Detect which cell encompasses the target text, then output its [x, y] center coordinate. 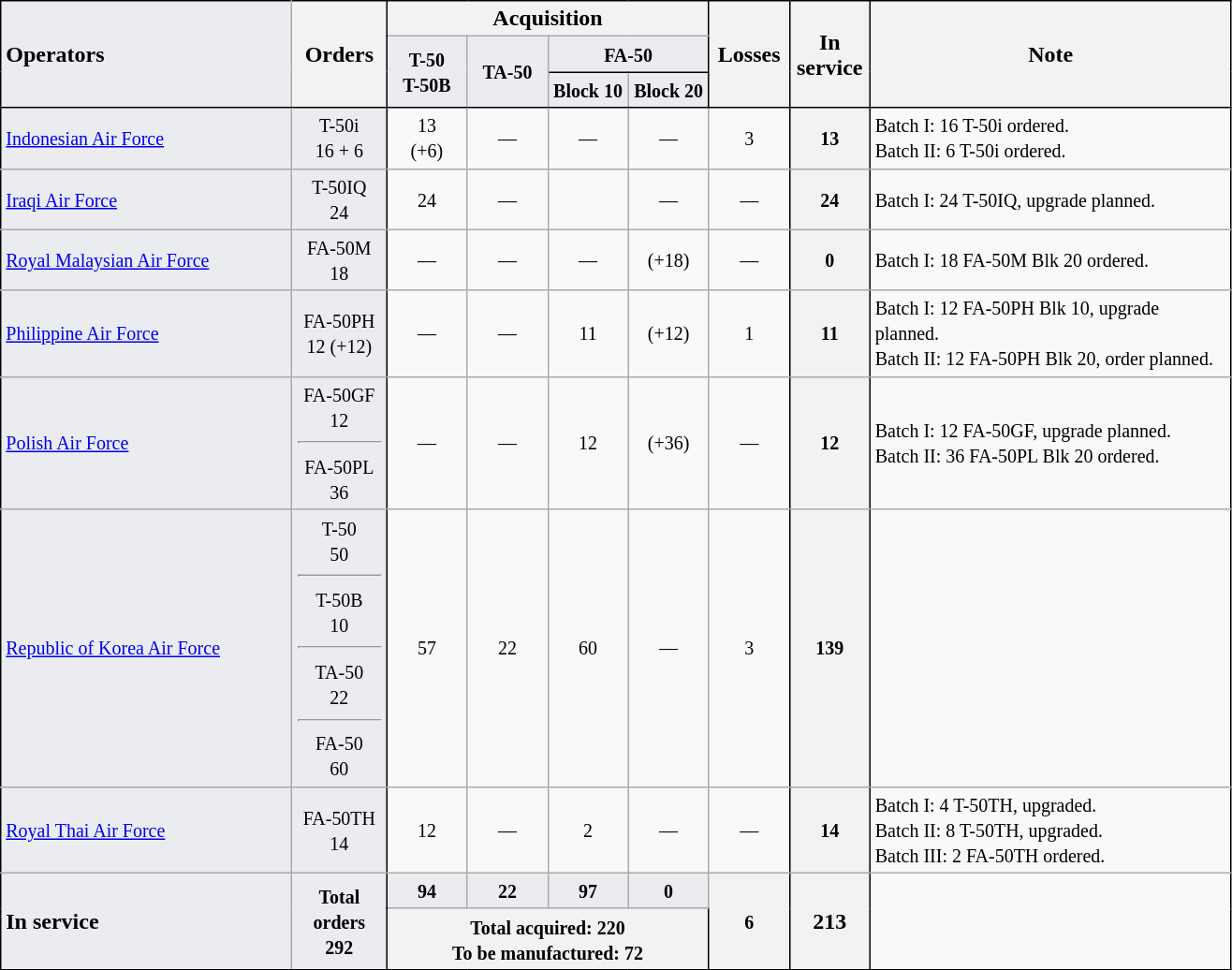
Losses [749, 54]
Batch I: 12 FA-50GF, upgrade planned.Batch II: 36 FA-50PL Blk 20 ordered. [1050, 443]
Batch I: 4 T-50TH, upgraded.Batch II: 8 T-50TH, upgraded.Batch III: 2 FA-50TH ordered. [1050, 830]
FA-50PH12 (+12) [339, 333]
FA-50GF12FA-50PL36 [339, 443]
T-5050T-50B10TA-5022FA-5060 [339, 648]
Batch I: 24 T-50IQ, upgrade planned. [1050, 198]
FA-50 [628, 54]
Orders [339, 54]
Batch I: 18 FA-50M Blk 20 ordered. [1050, 260]
T-50T-50B [427, 72]
Total acquired: 220To be manufactured: 72 [548, 938]
1 [749, 333]
T-50IQ24 [339, 198]
(+18) [668, 260]
14 [829, 830]
Operators [146, 54]
Iraqi Air Force [146, 198]
6 [749, 921]
13(+6) [427, 139]
(+36) [668, 443]
Block 10 [588, 90]
Block 20 [668, 90]
Royal Malaysian Air Force [146, 260]
Total orders292 [339, 921]
T-50i16 + 6 [339, 139]
Batch I: 16 T-50i ordered.Batch II: 6 T-50i ordered. [1050, 139]
139 [829, 648]
60 [588, 648]
Batch I: 12 FA-50PH Blk 10, upgrade planned.Batch II: 12 FA-50PH Blk 20, order planned. [1050, 333]
Note [1050, 54]
FA-50M18 [339, 260]
94 [427, 890]
97 [588, 890]
Philippine Air Force [146, 333]
Royal Thai Air Force [146, 830]
213 [829, 921]
TA-50 [507, 72]
FA-50TH14 [339, 830]
Indonesian Air Force [146, 139]
Polish Air Force [146, 443]
(+12) [668, 333]
Acquisition [548, 19]
2 [588, 830]
57 [427, 648]
Republic of Korea Air Force [146, 648]
13 [829, 139]
